Pinpoint the cell where the given text exists, returning its (x, y) midpoint coordinate. 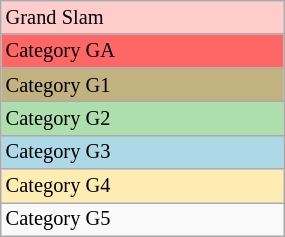
Category G4 (142, 186)
Category G2 (142, 118)
Category GA (142, 51)
Grand Slam (142, 17)
Category G1 (142, 85)
Category G5 (142, 219)
Category G3 (142, 152)
